Pinpoint the cell where the given text exists, returning its (X, Y) midpoint coordinate. 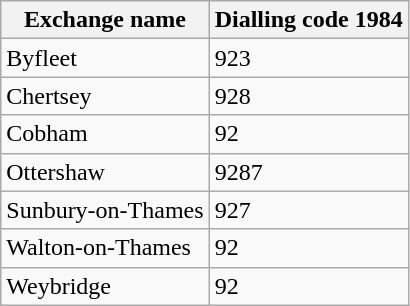
Cobham (105, 134)
923 (308, 58)
927 (308, 210)
Ottershaw (105, 172)
Exchange name (105, 20)
928 (308, 96)
Sunbury-on-Thames (105, 210)
Byfleet (105, 58)
Walton-on-Thames (105, 248)
Chertsey (105, 96)
Weybridge (105, 286)
9287 (308, 172)
Dialling code 1984 (308, 20)
